For the text-containing cell, return its midpoint in (X, Y) coordinate format. 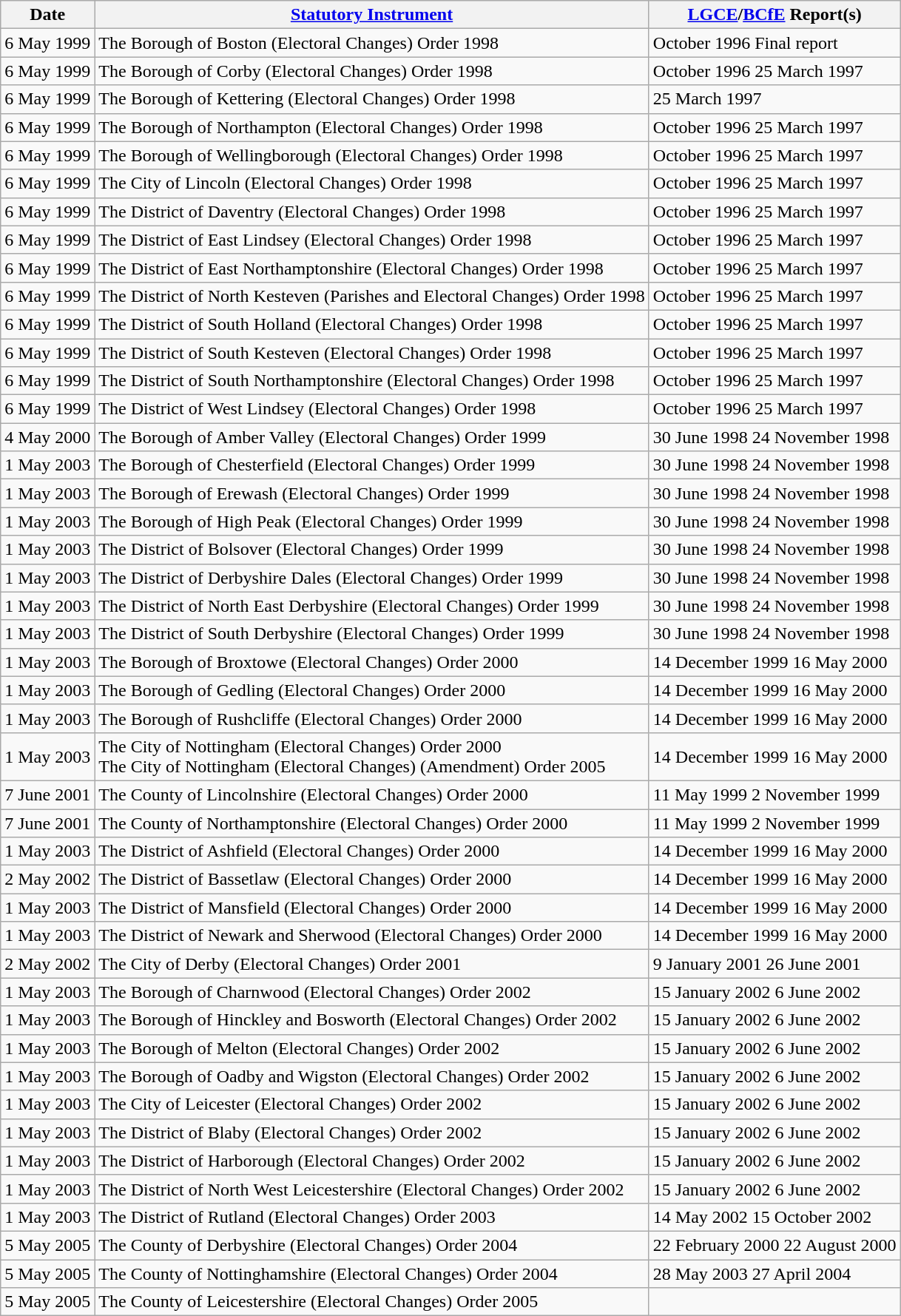
LGCE/BCfE Report(s) (775, 15)
The District of South Kesteven (Electoral Changes) Order 1998 (372, 353)
The County of Leicestershire (Electoral Changes) Order 2005 (372, 1302)
The City of Derby (Electoral Changes) Order 2001 (372, 964)
The District of Derbyshire Dales (Electoral Changes) Order 1999 (372, 578)
The City of Lincoln (Electoral Changes) Order 1998 (372, 183)
The District of Blaby (Electoral Changes) Order 2002 (372, 1133)
The District of South Northamptonshire (Electoral Changes) Order 1998 (372, 381)
The Borough of Kettering (Electoral Changes) Order 1998 (372, 99)
The County of Lincolnshire (Electoral Changes) Order 2000 (372, 794)
The County of Nottinghamshire (Electoral Changes) Order 2004 (372, 1273)
The Borough of Wellingborough (Electoral Changes) Order 1998 (372, 155)
The District of West Lindsey (Electoral Changes) Order 1998 (372, 409)
The District of Bolsover (Electoral Changes) Order 1999 (372, 550)
The District of Harborough (Electoral Changes) Order 2002 (372, 1161)
The District of East Lindsey (Electoral Changes) Order 1998 (372, 240)
The Borough of Erewash (Electoral Changes) Order 1999 (372, 493)
The Borough of Melton (Electoral Changes) Order 2002 (372, 1048)
The District of North East Derbyshire (Electoral Changes) Order 1999 (372, 606)
The Borough of Broxtowe (Electoral Changes) Order 2000 (372, 662)
The Borough of Boston (Electoral Changes) Order 1998 (372, 43)
The Borough of Chesterfield (Electoral Changes) Order 1999 (372, 465)
The District of Rutland (Electoral Changes) Order 2003 (372, 1217)
October 1996 Final report (775, 43)
The District of Bassetlaw (Electoral Changes) Order 2000 (372, 880)
The City of Leicester (Electoral Changes) Order 2002 (372, 1104)
The County of Northamptonshire (Electoral Changes) Order 2000 (372, 823)
The Borough of Gedling (Electoral Changes) Order 2000 (372, 690)
28 May 2003 27 April 2004 (775, 1273)
The District of Ashfield (Electoral Changes) Order 2000 (372, 851)
The Borough of Hinckley and Bosworth (Electoral Changes) Order 2002 (372, 1020)
The County of Derbyshire (Electoral Changes) Order 2004 (372, 1245)
22 February 2000 22 August 2000 (775, 1245)
The District of North West Leicestershire (Electoral Changes) Order 2002 (372, 1189)
The Borough of Rushcliffe (Electoral Changes) Order 2000 (372, 718)
The Borough of Charnwood (Electoral Changes) Order 2002 (372, 992)
9 January 2001 26 June 2001 (775, 964)
The District of East Northamptonshire (Electoral Changes) Order 1998 (372, 268)
The District of Newark and Sherwood (Electoral Changes) Order 2000 (372, 936)
The District of South Holland (Electoral Changes) Order 1998 (372, 324)
14 May 2002 15 October 2002 (775, 1217)
The Borough of Northampton (Electoral Changes) Order 1998 (372, 127)
The District of North Kesteven (Parishes and Electoral Changes) Order 1998 (372, 296)
The Borough of High Peak (Electoral Changes) Order 1999 (372, 522)
Date (47, 15)
The District of Mansfield (Electoral Changes) Order 2000 (372, 908)
The Borough of Corby (Electoral Changes) Order 1998 (372, 71)
The City of Nottingham (Electoral Changes) Order 2000The City of Nottingham (Electoral Changes) (Amendment) Order 2005 (372, 756)
The Borough of Amber Valley (Electoral Changes) Order 1999 (372, 437)
The Borough of Oadby and Wigston (Electoral Changes) Order 2002 (372, 1076)
The District of Daventry (Electoral Changes) Order 1998 (372, 212)
The District of South Derbyshire (Electoral Changes) Order 1999 (372, 634)
Statutory Instrument (372, 15)
25 March 1997 (775, 99)
4 May 2000 (47, 437)
